Extract the [X, Y] coordinate from the center of the cell holding the provided text.  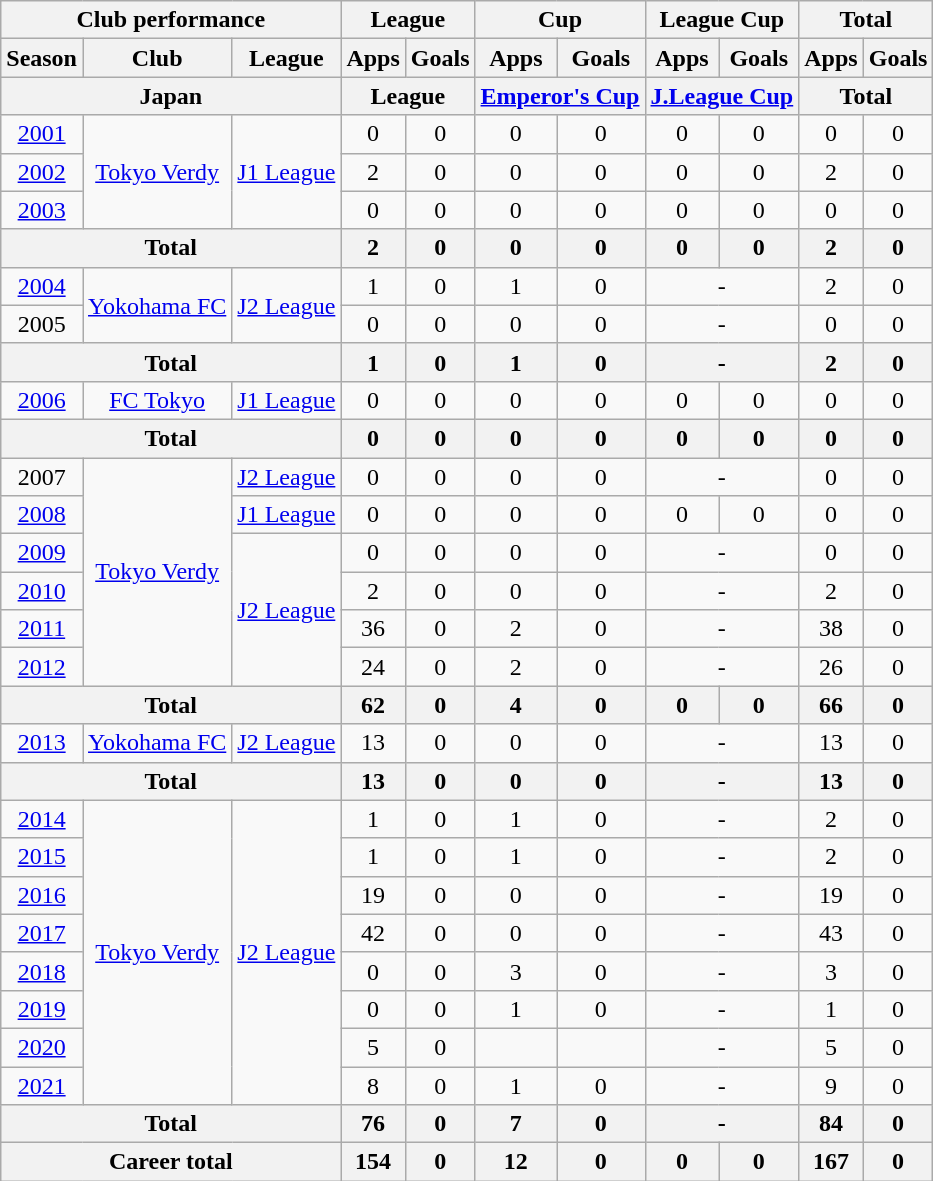
26 [831, 667]
12 [516, 1162]
2002 [42, 172]
2004 [42, 286]
League Cup [722, 20]
66 [831, 705]
2016 [42, 895]
62 [373, 705]
Club [156, 58]
2007 [42, 477]
24 [373, 667]
7 [516, 1124]
154 [373, 1162]
Japan [171, 96]
84 [831, 1124]
43 [831, 933]
2003 [42, 210]
2006 [42, 400]
2005 [42, 324]
2009 [42, 553]
2001 [42, 134]
FC Tokyo [156, 400]
2015 [42, 857]
2021 [42, 1085]
8 [373, 1085]
Cup [560, 20]
36 [373, 629]
2008 [42, 515]
38 [831, 629]
Career total [171, 1162]
167 [831, 1162]
2014 [42, 819]
2010 [42, 591]
2020 [42, 1047]
4 [516, 705]
Emperor's Cup [560, 96]
76 [373, 1124]
Club performance [171, 20]
42 [373, 933]
2012 [42, 667]
2019 [42, 1009]
2011 [42, 629]
Season [42, 58]
2017 [42, 933]
2013 [42, 743]
2018 [42, 971]
9 [831, 1085]
J.League Cup [722, 96]
